Pinpoint the cell where the given text exists, returning its [X, Y] midpoint coordinate. 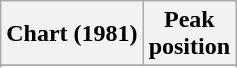
Chart (1981) [72, 34]
Peakposition [189, 34]
